Return the (X, Y) coordinate for the center point of the cell that contains the specified text.  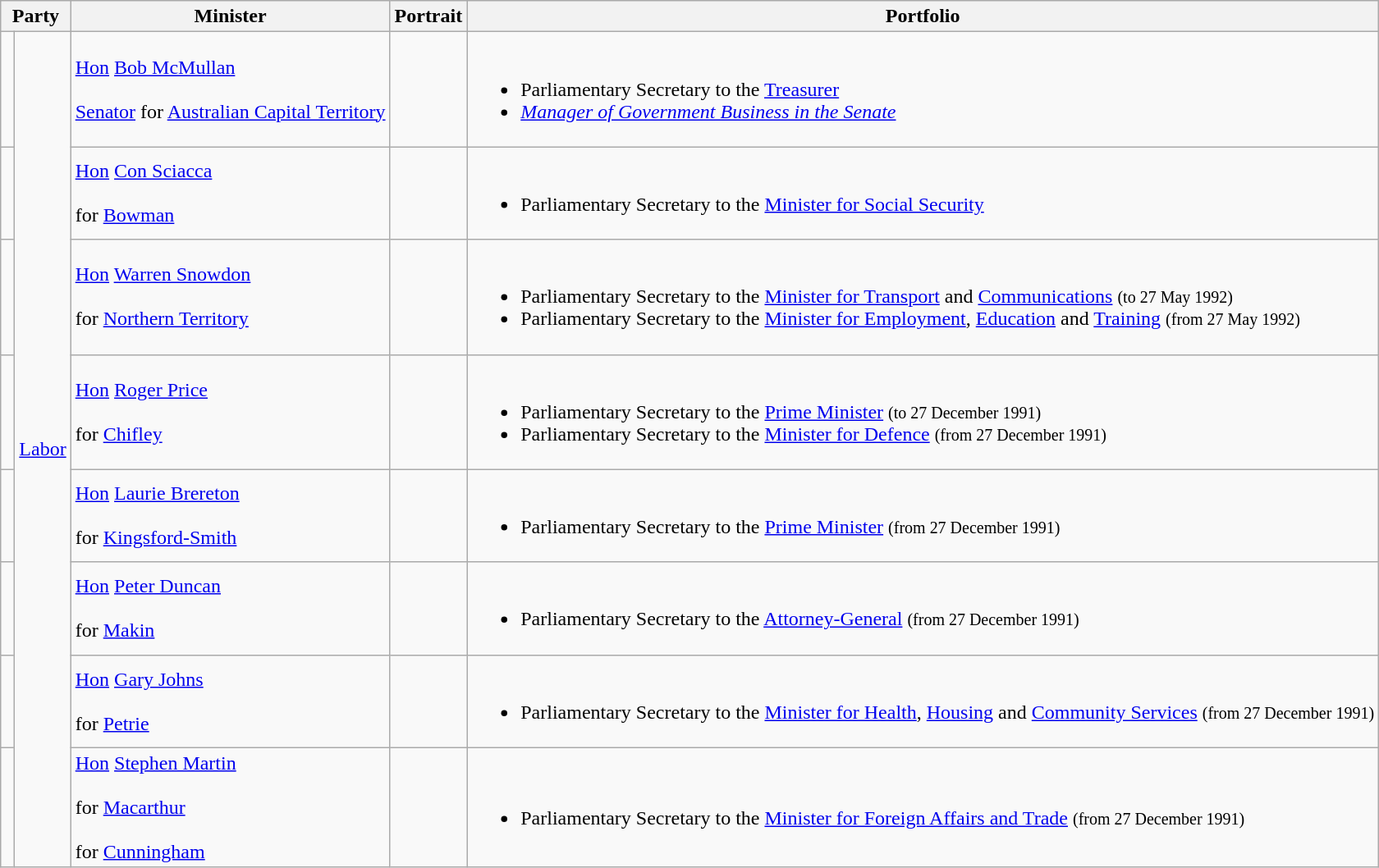
Hon Gary Johns for Petrie (230, 701)
Party (36, 16)
Portfolio (923, 16)
Hon Con Sciacca for Bowman (230, 194)
Labor (43, 450)
Hon Roger Price for Chifley (230, 412)
Hon Laurie Brereton for Kingsford-Smith (230, 515)
Parliamentary Secretary to the Minister for Social Security (923, 194)
Parliamentary Secretary to the Minister for Health, Housing and Community Services (from 27 December 1991) (923, 701)
Hon Stephen Martin for Macarthur for Cunningham (230, 807)
Parliamentary Secretary to the Prime Minister (to 27 December 1991)Parliamentary Secretary to the Minister for Defence (from 27 December 1991) (923, 412)
Hon Peter Duncan for Makin (230, 609)
Portrait (428, 16)
Minister (230, 16)
Parliamentary Secretary to the TreasurerManager of Government Business in the Senate (923, 89)
Parliamentary Secretary to the Prime Minister (from 27 December 1991) (923, 515)
Hon Bob McMullan Senator for Australian Capital Territory (230, 89)
Parliamentary Secretary to the Attorney-General (from 27 December 1991) (923, 609)
Parliamentary Secretary to the Minister for Foreign Affairs and Trade (from 27 December 1991) (923, 807)
Hon Warren Snowdon for Northern Territory (230, 297)
